Provide the [X, Y] coordinate of the cell's center where the given text is located.  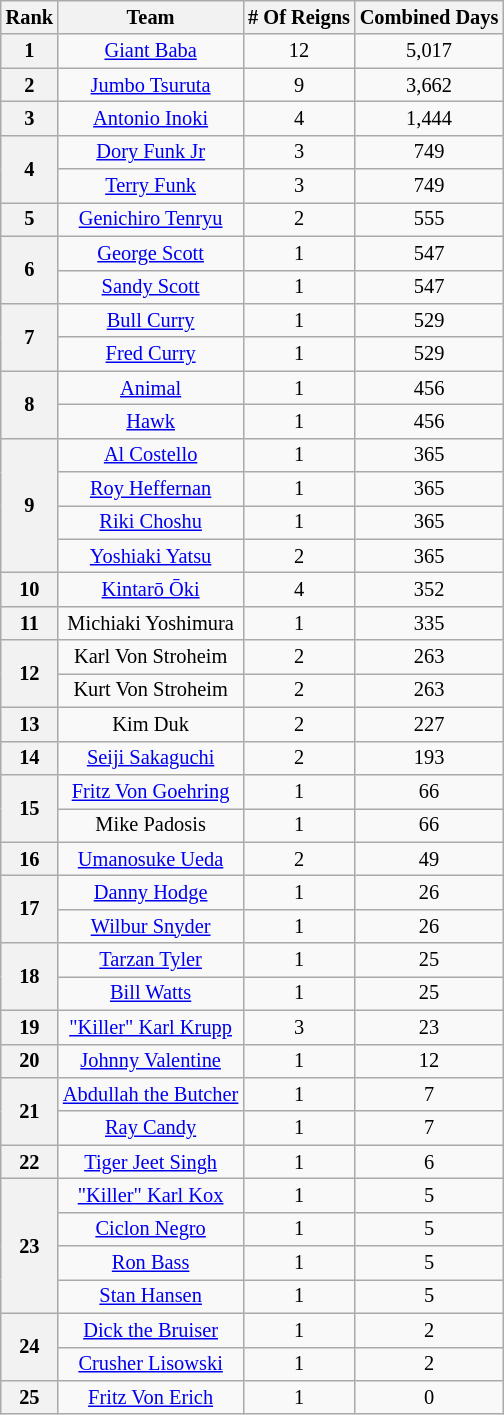
# Of Reigns [299, 17]
Tarzan Tyler [150, 960]
Johnny Valentine [150, 1061]
17 [30, 908]
Stan Hansen [150, 1296]
Umanosuke Ueda [150, 859]
Rank [30, 17]
Danny Hodge [150, 892]
Dory Funk Jr [150, 152]
Fritz Von Goehring [150, 791]
193 [429, 758]
18 [30, 976]
Karl Von Stroheim [150, 657]
Fritz Von Erich [150, 1397]
Wilbur Snyder [150, 926]
20 [30, 1061]
5,017 [429, 51]
8 [30, 404]
Kim Duk [150, 724]
Tiger Jeet Singh [150, 1162]
Bull Curry [150, 320]
11 [30, 623]
George Scott [150, 253]
"Killer" Karl Krupp [150, 1027]
Hawk [150, 421]
16 [30, 859]
Kintarō Ōki [150, 589]
Fred Curry [150, 354]
21 [30, 1110]
14 [30, 758]
24 [30, 1346]
22 [30, 1162]
Michiaki Yoshimura [150, 623]
Giant Baba [150, 51]
Roy Heffernan [150, 489]
227 [429, 724]
Crusher Lisowski [150, 1364]
Animal [150, 388]
Yoshiaki Yatsu [150, 556]
Team [150, 17]
Terry Funk [150, 186]
0 [429, 1397]
15 [30, 808]
10 [30, 589]
1,444 [429, 118]
Dick the Bruiser [150, 1330]
Al Costello [150, 455]
555 [429, 219]
Ray Candy [150, 1128]
Sandy Scott [150, 287]
13 [30, 724]
Bill Watts [150, 993]
Ron Bass [150, 1263]
Riki Choshu [150, 522]
352 [429, 589]
Jumbo Tsuruta [150, 85]
Genichiro Tenryu [150, 219]
Ciclon Negro [150, 1229]
49 [429, 859]
Kurt Von Stroheim [150, 690]
Mike Padosis [150, 825]
19 [30, 1027]
Combined Days [429, 17]
335 [429, 623]
Seiji Sakaguchi [150, 758]
Antonio Inoki [150, 118]
Abdullah the Butcher [150, 1094]
"Killer" Karl Kox [150, 1195]
3,662 [429, 85]
